From the cell containing the given text, extract its center point as (X, Y) coordinate. 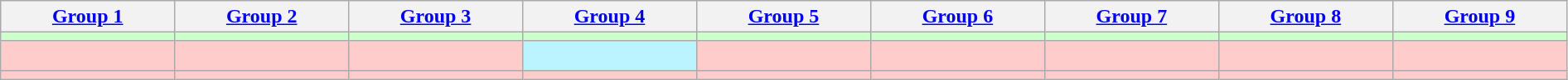
Group 1 (88, 17)
Group 8 (1305, 17)
Group 4 (609, 17)
Group 6 (957, 17)
Group 3 (436, 17)
Group 2 (262, 17)
Group 5 (783, 17)
Group 9 (1479, 17)
Group 7 (1131, 17)
